From the cell containing the given text, extract its center point as [x, y] coordinate. 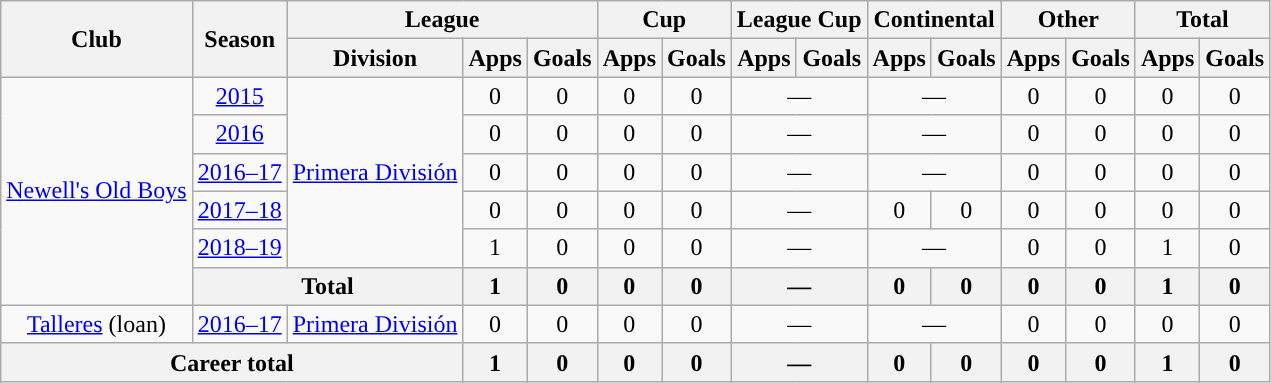
Other [1068, 20]
2016 [240, 134]
Club [96, 39]
Continental [934, 20]
2018–19 [240, 248]
League Cup [799, 20]
Talleres (loan) [96, 324]
Newell's Old Boys [96, 191]
Career total [232, 362]
League [442, 20]
Division [375, 58]
Cup [664, 20]
2015 [240, 96]
2017–18 [240, 210]
Season [240, 39]
